Search for the cell housing the specified text and yield its (X, Y) center coordinate. 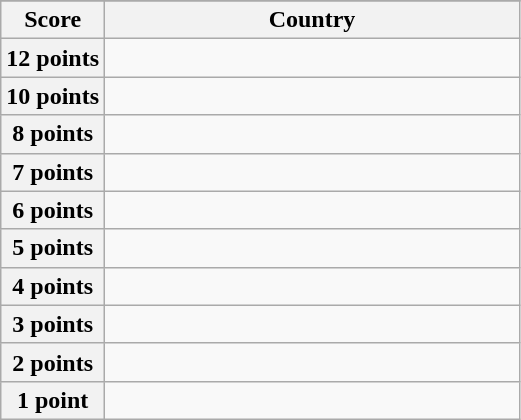
7 points (53, 172)
4 points (53, 286)
8 points (53, 134)
12 points (53, 58)
3 points (53, 324)
6 points (53, 210)
2 points (53, 362)
Country (312, 20)
10 points (53, 96)
5 points (53, 248)
Score (53, 20)
1 point (53, 400)
